Output the (x, y) coordinate of the center of the cell containing the given text.  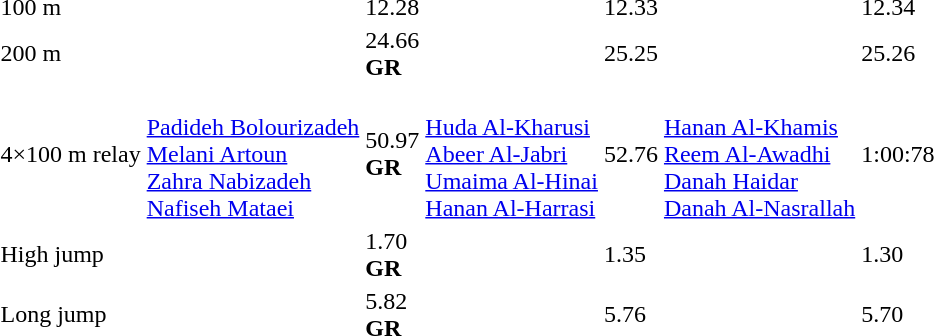
25.25 (630, 54)
24.66GR (392, 54)
Padideh BolourizadehMelani ArtounZahra NabizadehNafiseh Mataei (253, 154)
Hanan Al-KhamisReem Al-AwadhiDanah HaidarDanah Al-Nasrallah (759, 154)
1.70GR (392, 254)
50.97GR (392, 154)
Huda Al-KharusiAbeer Al-JabriUmaima Al-HinaiHanan Al-Harrasi (512, 154)
1.35 (630, 254)
52.76 (630, 154)
